Locate the cell with the specified text and output its (x, y) center coordinate. 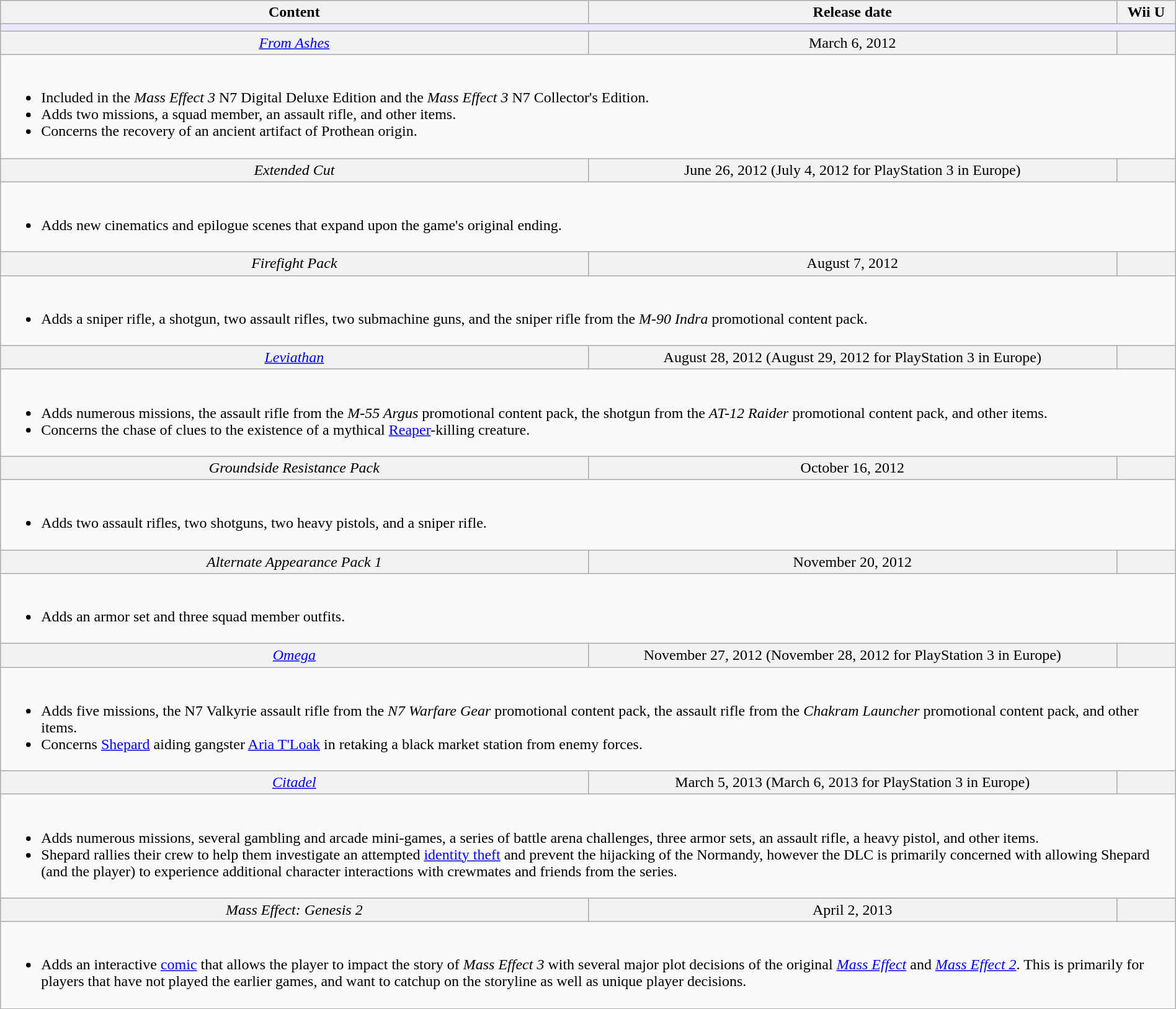
Adds an armor set and three squad member outfits. (588, 609)
June 26, 2012 (July 4, 2012 for PlayStation 3 in Europe) (852, 170)
October 16, 2012 (852, 468)
Content (294, 12)
Omega (294, 656)
Firefight Pack (294, 264)
August 7, 2012 (852, 264)
March 6, 2012 (852, 43)
Adds a sniper rifle, a shotgun, two assault rifles, two submachine guns, and the sniper rifle from the M-90 Indra promotional content pack. (588, 310)
Groundside Resistance Pack (294, 468)
Mass Effect: Genesis 2 (294, 910)
November 20, 2012 (852, 561)
Citadel (294, 783)
Leviathan (294, 357)
From Ashes (294, 43)
Adds new cinematics and epilogue scenes that expand upon the game's original ending. (588, 217)
November 27, 2012 (November 28, 2012 for PlayStation 3 in Europe) (852, 656)
Release date (852, 12)
Adds two assault rifles, two shotguns, two heavy pistols, and a sniper rifle. (588, 515)
March 5, 2013 (March 6, 2013 for PlayStation 3 in Europe) (852, 783)
Extended Cut (294, 170)
Alternate Appearance Pack 1 (294, 561)
April 2, 2013 (852, 910)
August 28, 2012 (August 29, 2012 for PlayStation 3 in Europe) (852, 357)
Wii U (1146, 12)
